From the cell containing the given text, extract its center point as [x, y] coordinate. 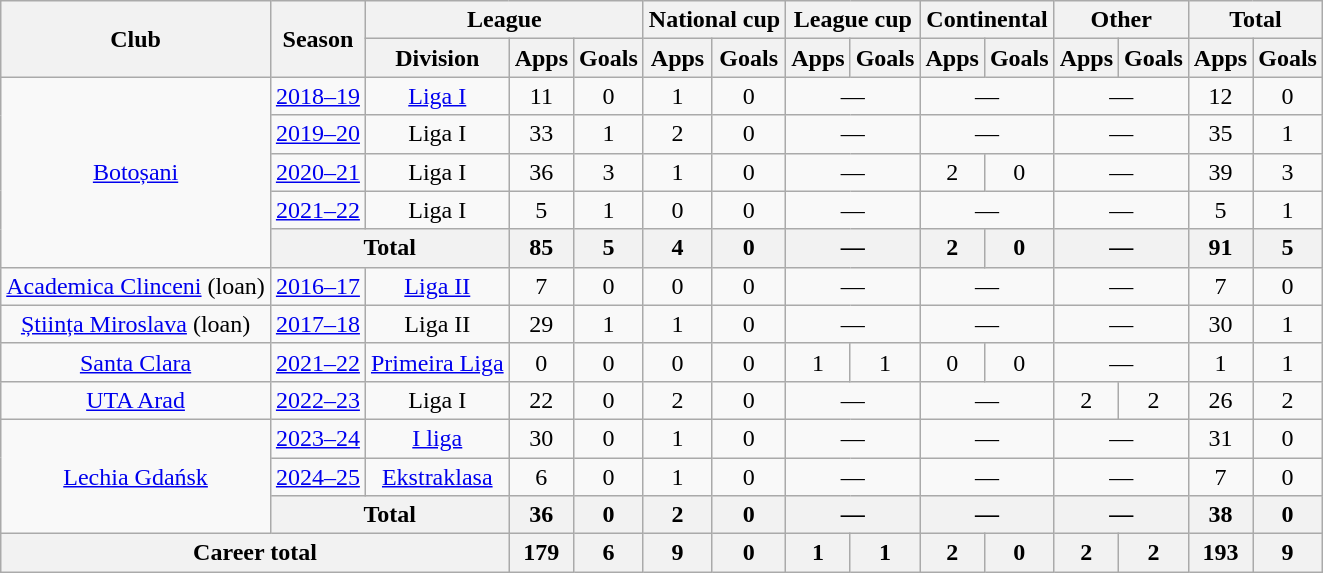
26 [1220, 400]
2019–20 [318, 134]
11 [541, 96]
Știința Miroslava (loan) [136, 324]
Santa Clara [136, 362]
91 [1220, 248]
31 [1220, 438]
UTA Arad [136, 400]
Primeira Liga [437, 362]
Ekstraklasa [437, 477]
Botoșani [136, 172]
33 [541, 134]
35 [1220, 134]
4 [677, 248]
Other [1121, 20]
I liga [437, 438]
Division [437, 58]
Continental [987, 20]
League [504, 20]
179 [541, 553]
Lechia Gdańsk [136, 476]
22 [541, 400]
2023–24 [318, 438]
85 [541, 248]
39 [1220, 172]
38 [1220, 515]
Season [318, 39]
12 [1220, 96]
National cup [714, 20]
2018–19 [318, 96]
Academica Clinceni (loan) [136, 286]
29 [541, 324]
League cup [853, 20]
Club [136, 39]
2020–21 [318, 172]
2024–25 [318, 477]
193 [1220, 553]
Career total [255, 553]
2022–23 [318, 400]
2016–17 [318, 286]
2017–18 [318, 324]
